Identify which cell holds the provided text, then report its (X, Y) central coordinate. 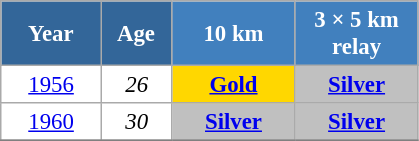
Gold (234, 85)
Age (136, 34)
10 km (234, 34)
1956 (52, 85)
26 (136, 85)
Year (52, 34)
30 (136, 122)
1960 (52, 122)
3 × 5 km relay (356, 34)
